From the cell containing the given text, extract its center point as (x, y) coordinate. 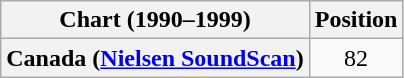
Chart (1990–1999) (155, 20)
Canada (Nielsen SoundScan) (155, 58)
Position (356, 20)
82 (356, 58)
